From the cell containing the given text, extract its center point as (x, y) coordinate. 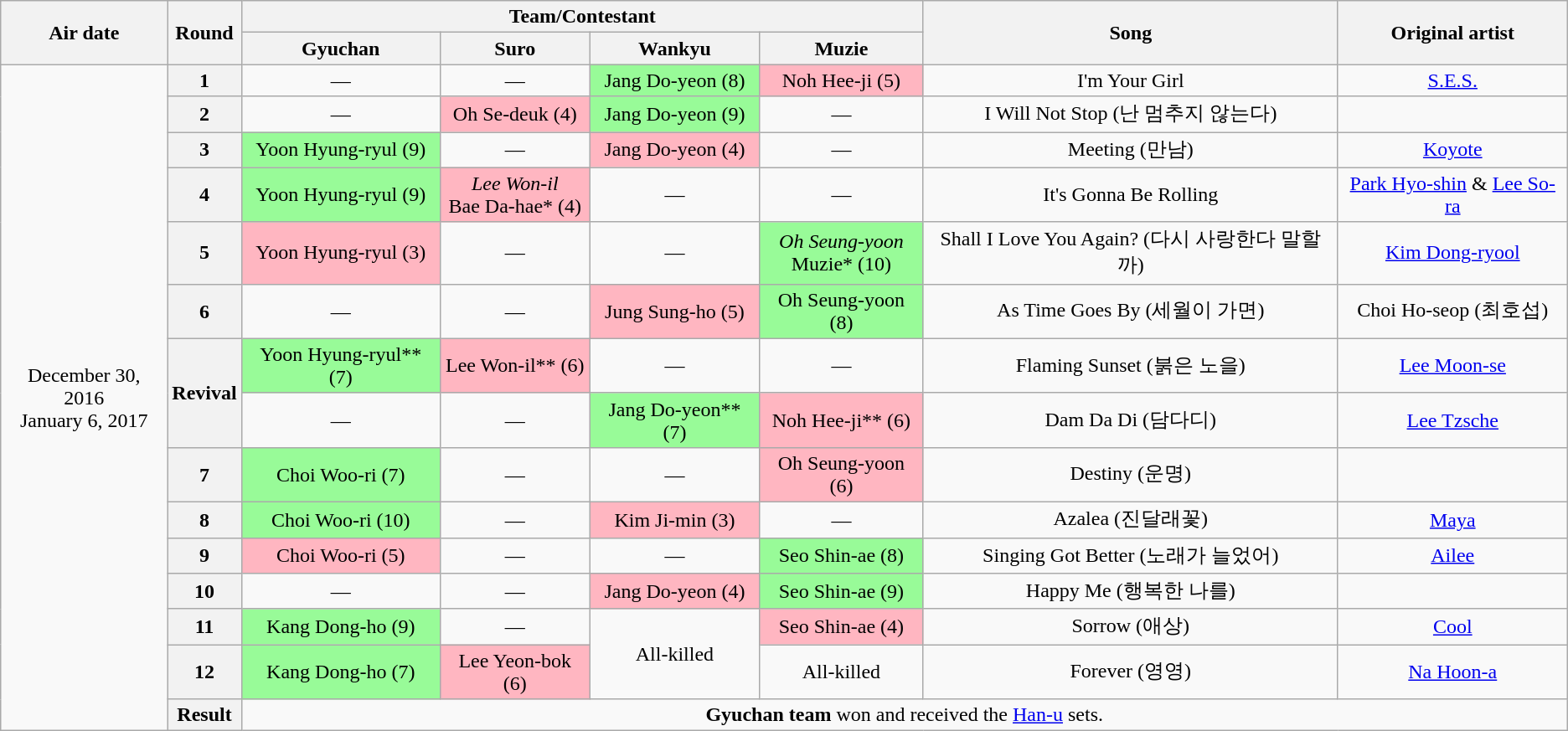
Koyote (1452, 151)
I Will Not Stop (난 멈추지 않는다) (1131, 114)
Forever (영영) (1131, 672)
9 (204, 556)
8 (204, 519)
Result (204, 715)
Happy Me (행복한 나를) (1131, 591)
Choi Woo-ri (5) (340, 556)
Kim Ji-min (3) (674, 519)
Original artist (1452, 33)
Kang Dong-ho (7) (340, 672)
2 (204, 114)
Dam Da Di (담다디) (1131, 420)
Kim Dong-ryool (1452, 253)
Cool (1452, 626)
Lee Moon-se (1452, 365)
Gyuchan (340, 49)
11 (204, 626)
3 (204, 151)
Jang Do-yeon (9) (674, 114)
Oh Seung-yoon (8) (842, 311)
4 (204, 194)
Lee Tzsche (1452, 420)
Lee Won-il** (6) (514, 365)
Choi Ho-seop (최호섭) (1452, 311)
Wankyu (674, 49)
Singing Got Better (노래가 늘었어) (1131, 556)
10 (204, 591)
Muzie (842, 49)
Round (204, 33)
6 (204, 311)
S.E.S. (1452, 80)
Flaming Sunset (붉은 노을) (1131, 365)
Jung Sung-ho (5) (674, 311)
Park Hyo-shin & Lee So-ra (1452, 194)
Destiny (운명) (1131, 474)
7 (204, 474)
Oh Seung-yoon (6) (842, 474)
Shall I Love You Again? (다시 사랑한다 말할까) (1131, 253)
Noh Hee-ji** (6) (842, 420)
Seo Shin-ae (8) (842, 556)
Revival (204, 393)
It's Gonna Be Rolling (1131, 194)
Ailee (1452, 556)
Air date (84, 33)
Oh Seung-yoonMuzie* (10) (842, 253)
I'm Your Girl (1131, 80)
Maya (1452, 519)
12 (204, 672)
Kang Dong-ho (9) (340, 626)
Noh Hee-ji (5) (842, 80)
December 30, 2016January 6, 2017 (84, 398)
Oh Se-deuk (4) (514, 114)
Na Hoon-a (1452, 672)
As Time Goes By (세월이 가면) (1131, 311)
1 (204, 80)
Team/Contestant (582, 17)
Lee Yeon-bok (6) (514, 672)
Suro (514, 49)
5 (204, 253)
Jang Do-yeon** (7) (674, 420)
Yoon Hyung-ryul** (7) (340, 365)
Choi Woo-ri (7) (340, 474)
Yoon Hyung-ryul (3) (340, 253)
Meeting (만남) (1131, 151)
Azalea (진달래꽃) (1131, 519)
Jang Do-yeon (8) (674, 80)
Seo Shin-ae (4) (842, 626)
Gyuchan team won and received the Han-u sets. (905, 715)
Choi Woo-ri (10) (340, 519)
Song (1131, 33)
Sorrow (애상) (1131, 626)
Seo Shin-ae (9) (842, 591)
Lee Won-ilBae Da-hae* (4) (514, 194)
